From the cell containing the given text, extract its center point as [x, y] coordinate. 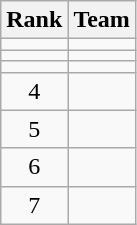
4 [34, 91]
Team [102, 20]
Rank [34, 20]
6 [34, 167]
5 [34, 129]
7 [34, 205]
